Scan for the cell matching the given text and deliver its [X, Y] coordinate at center. 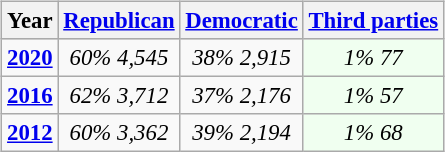
39% 2,194 [242, 133]
Republican [119, 21]
2016 [30, 96]
1% 68 [373, 133]
Year [30, 21]
38% 2,915 [242, 58]
1% 77 [373, 58]
60% 3,362 [119, 133]
2020 [30, 58]
1% 57 [373, 96]
2012 [30, 133]
62% 3,712 [119, 96]
37% 2,176 [242, 96]
60% 4,545 [119, 58]
Democratic [242, 21]
Third parties [373, 21]
